Find where the given text appears and provide that cell's center as (x, y) coordinate. 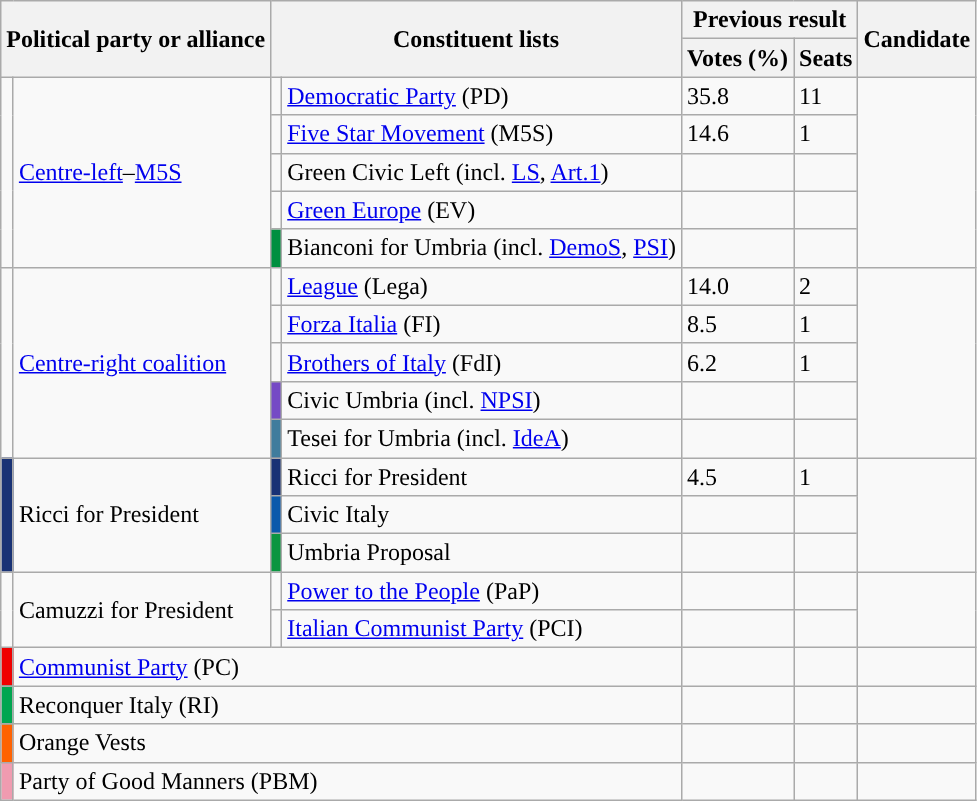
Italian Communist Party (PCI) (482, 629)
Camuzzi for President (142, 610)
Party of Good Manners (PBM) (347, 781)
Candidate (917, 39)
Power to the People (PaP) (482, 591)
14.6 (737, 134)
Five Star Movement (M5S) (482, 134)
Centre-left–M5S (142, 172)
Previous result (770, 20)
Seats (826, 58)
Forza Italia (FI) (482, 324)
Brothers of Italy (FdI) (482, 362)
Tesei for Umbria (incl. IdeA) (482, 438)
Centre-right coalition (142, 362)
Communist Party (PC) (347, 667)
Constituent lists (476, 39)
Votes (%) (737, 58)
14.0 (737, 286)
6.2 (737, 362)
4.5 (737, 477)
Democratic Party (PD) (482, 96)
League (Lega) (482, 286)
Reconquer Italy (RI) (347, 705)
Umbria Proposal (482, 553)
Civic Umbria (incl. NPSI) (482, 400)
Green Civic Left (incl. LS, Art.1) (482, 172)
Bianconi for Umbria (incl. DemoS, PSI) (482, 248)
Green Europe (EV) (482, 210)
Political party or alliance (136, 39)
Orange Vests (347, 743)
35.8 (737, 96)
2 (826, 286)
11 (826, 96)
Civic Italy (482, 515)
8.5 (737, 324)
